Provide the (X, Y) coordinate of the cell's center where the given text is located.  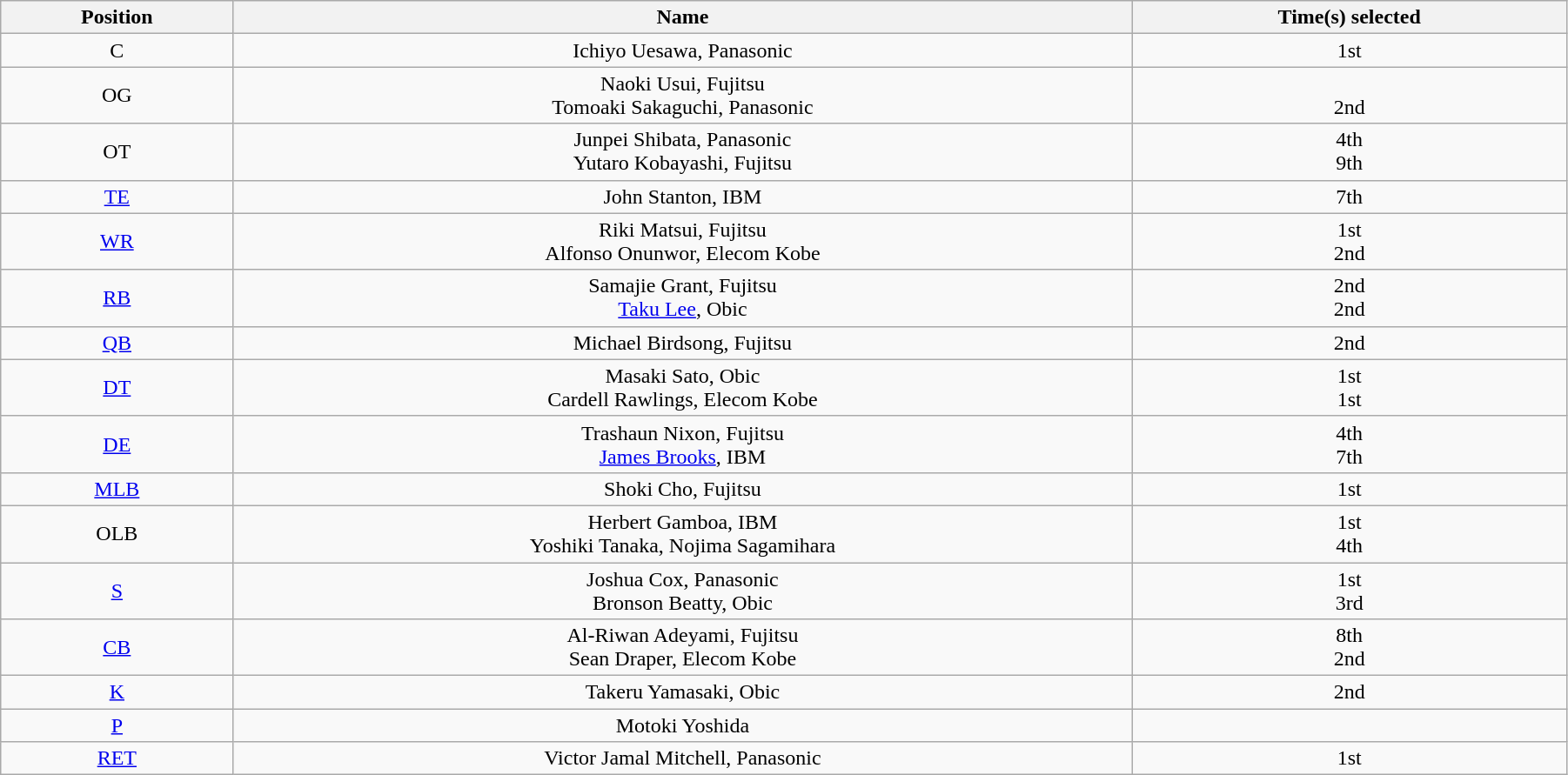
Takeru Yamasaki, Obic (682, 692)
2nd2nd (1349, 297)
4th9th (1349, 151)
8th2nd (1349, 647)
CB (117, 647)
4th7th (1349, 444)
WR (117, 242)
Position (117, 17)
Name (682, 17)
Ichiyo Uesawa, Panasonic (682, 50)
1st2nd (1349, 242)
OLB (117, 534)
7th (1349, 197)
S (117, 590)
QB (117, 343)
RET (117, 758)
Junpei Shibata, PanasonicYutaro Kobayashi, Fujitsu (682, 151)
Masaki Sato, ObicCardell Rawlings, Elecom Kobe (682, 388)
Joshua Cox, PanasonicBronson Beatty, Obic (682, 590)
John Stanton, IBM (682, 197)
Trashaun Nixon, FujitsuJames Brooks, IBM (682, 444)
OT (117, 151)
1st3rd (1349, 590)
Naoki Usui, FujitsuTomoaki Sakaguchi, Panasonic (682, 96)
1st4th (1349, 534)
DT (117, 388)
Shoki Cho, Fujitsu (682, 489)
Time(s) selected (1349, 17)
C (117, 50)
Riki Matsui, Fujitsu Alfonso Onunwor, Elecom Kobe (682, 242)
Motoki Yoshida (682, 725)
Al-Riwan Adeyami, FujitsuSean Draper, Elecom Kobe (682, 647)
Michael Birdsong, Fujitsu (682, 343)
Samajie Grant, FujitsuTaku Lee, Obic (682, 297)
Herbert Gamboa, IBMYoshiki Tanaka, Nojima Sagamihara (682, 534)
K (117, 692)
1st1st (1349, 388)
MLB (117, 489)
OG (117, 96)
DE (117, 444)
P (117, 725)
Victor Jamal Mitchell, Panasonic (682, 758)
RB (117, 297)
TE (117, 197)
